Provide the (x, y) coordinate of the cell's center where the given text is located.  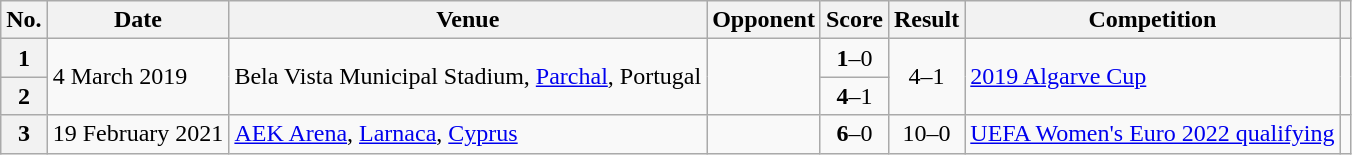
10–0 (926, 134)
1–0 (854, 58)
1 (24, 58)
Score (854, 20)
No. (24, 20)
2 (24, 96)
AEK Arena, Larnaca, Cyprus (468, 134)
Date (138, 20)
Opponent (764, 20)
6–0 (854, 134)
2019 Algarve Cup (1152, 77)
Bela Vista Municipal Stadium, Parchal, Portugal (468, 77)
19 February 2021 (138, 134)
4 March 2019 (138, 77)
Result (926, 20)
3 (24, 134)
UEFA Women's Euro 2022 qualifying (1152, 134)
Competition (1152, 20)
Venue (468, 20)
